Find where the given text appears and provide that cell's center as [X, Y] coordinate. 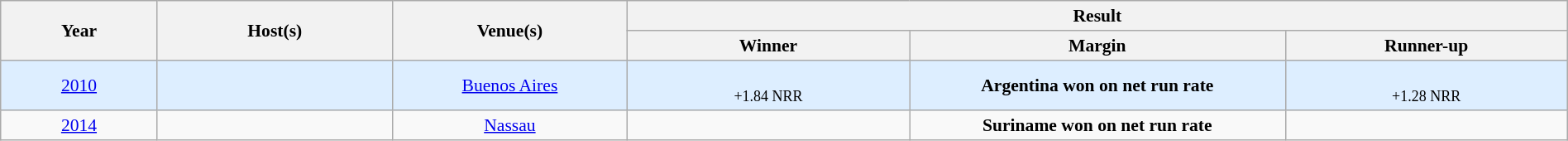
+1.28 NRR [1426, 85]
Winner [769, 46]
Result [1098, 16]
Suriname won on net run rate [1098, 126]
Argentina won on net run rate [1098, 85]
+1.84 NRR [769, 85]
Margin [1098, 46]
Runner-up [1426, 46]
Host(s) [275, 30]
Year [79, 30]
Buenos Aires [509, 85]
Venue(s) [509, 30]
2014 [79, 126]
Nassau [509, 126]
2010 [79, 85]
